Extract the [X, Y] coordinate from the center of the cell holding the provided text.  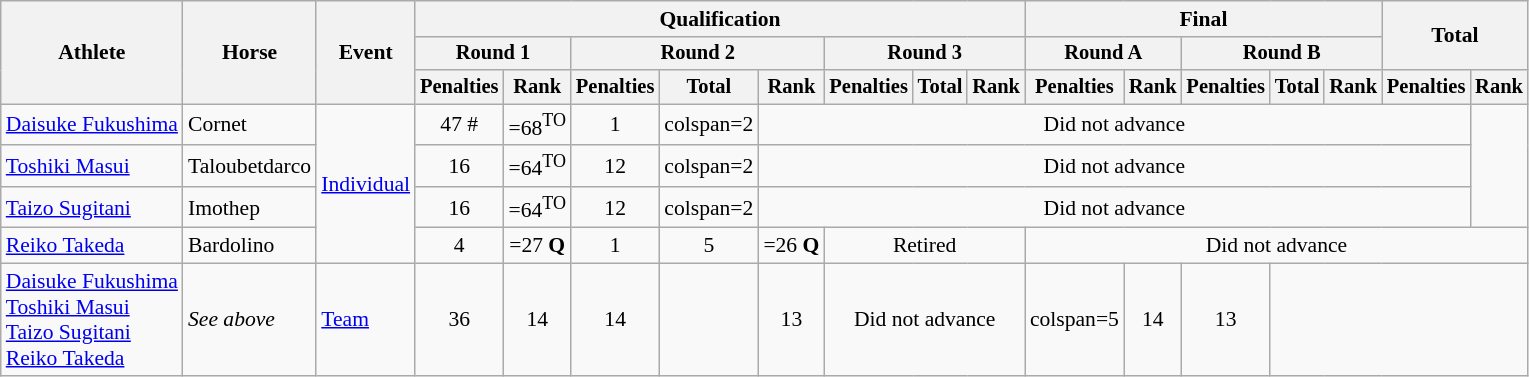
See above [250, 320]
=27 Q [537, 246]
Event [366, 52]
Qualification [720, 19]
Imothep [250, 208]
Final [1204, 19]
Horse [250, 52]
Round 2 [698, 54]
47 # [459, 124]
Round B [1282, 54]
Taloubetdarco [250, 166]
Cornet [250, 124]
colspan=5 [1074, 320]
=26 Q [791, 246]
Retired [924, 246]
Round 1 [493, 54]
Individual [366, 184]
Taizo Sugitani [92, 208]
36 [459, 320]
Reiko Takeda [92, 246]
5 [708, 246]
Daisuke Fukushima [92, 124]
=68TO [537, 124]
4 [459, 246]
Daisuke FukushimaToshiki MasuiTaizo SugitaniReiko Takeda [92, 320]
Round A [1104, 54]
Round 3 [924, 54]
Toshiki Masui [92, 166]
Athlete [92, 52]
Team [366, 320]
Bardolino [250, 246]
